Locate the cell with the specified text and output its [x, y] center coordinate. 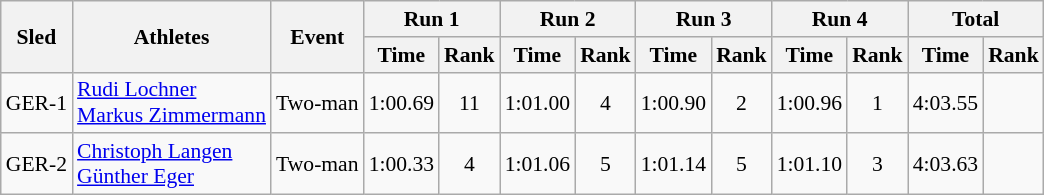
1:01.10 [810, 164]
Sled [36, 36]
GER-2 [36, 164]
Run 4 [840, 19]
Run 3 [704, 19]
3 [878, 164]
Athletes [172, 36]
2 [742, 102]
Rudi LochnerMarkus Zimmermann [172, 102]
Christoph LangenGünther Eger [172, 164]
Run 2 [568, 19]
1:01.14 [674, 164]
Total [976, 19]
Run 1 [432, 19]
Event [318, 36]
1:01.00 [538, 102]
1:00.96 [810, 102]
4:03.63 [946, 164]
1:00.33 [402, 164]
11 [470, 102]
1:01.06 [538, 164]
GER-1 [36, 102]
1:00.69 [402, 102]
4:03.55 [946, 102]
1:00.90 [674, 102]
1 [878, 102]
